Scan for the cell matching the given text and deliver its [X, Y] coordinate at center. 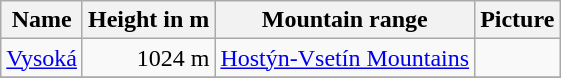
Height in m [148, 20]
Mountain range [345, 20]
Hostýn-Vsetín Mountains [345, 58]
Picture [518, 20]
Name [42, 20]
Vysoká [42, 58]
1024 m [148, 58]
